Extract the (X, Y) coordinate from the center of the cell holding the provided text.  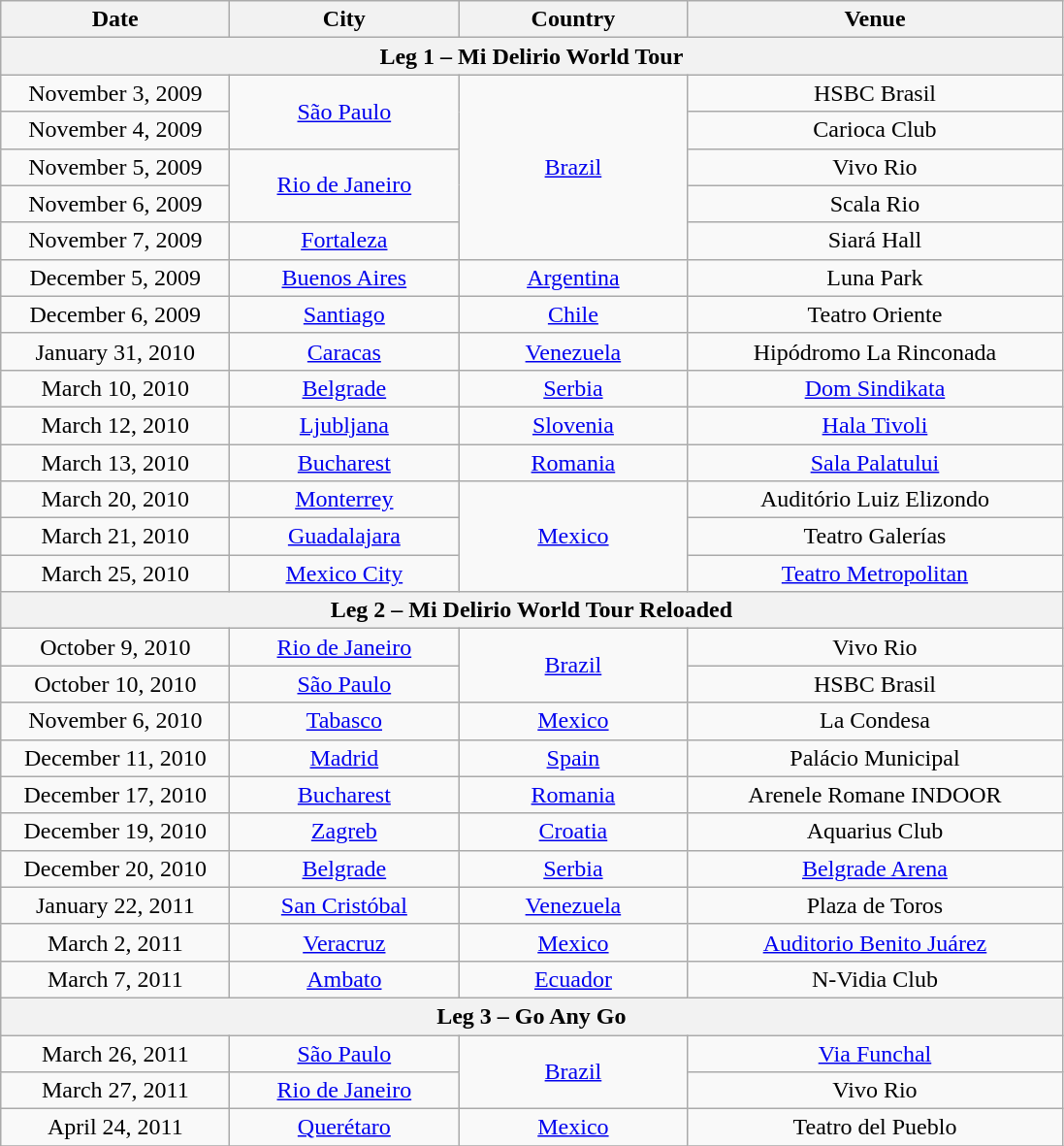
March 13, 2010 (115, 463)
November 4, 2009 (115, 130)
Sala Palatului (875, 463)
Veracruz (344, 942)
March 27, 2011 (115, 1091)
City (344, 19)
January 22, 2011 (115, 905)
November 6, 2010 (115, 721)
Palácio Municipal (875, 758)
Teatro Galerías (875, 537)
Croatia (573, 832)
Country (573, 19)
Auditorio Benito Juárez (875, 942)
Chile (573, 314)
Ljubljana (344, 425)
Querétaro (344, 1128)
March 2, 2011 (115, 942)
Zagreb (344, 832)
March 26, 2011 (115, 1053)
March 7, 2011 (115, 979)
Hala Tivoli (875, 425)
March 21, 2010 (115, 537)
La Condesa (875, 721)
Guadalajara (344, 537)
March 12, 2010 (115, 425)
Plaza de Toros (875, 905)
December 5, 2009 (115, 278)
Fortaleza (344, 241)
Tabasco (344, 721)
October 9, 2010 (115, 647)
March 20, 2010 (115, 500)
Venue (875, 19)
November 6, 2009 (115, 204)
Argentina (573, 278)
March 10, 2010 (115, 388)
October 10, 2010 (115, 684)
Auditório Luiz Elizondo (875, 500)
Dom Sindikata (875, 388)
Scala Rio (875, 204)
March 25, 2010 (115, 573)
April 24, 2011 (115, 1128)
Hipódromo La Rinconada (875, 351)
December 11, 2010 (115, 758)
December 6, 2009 (115, 314)
Leg 1 – Mi Delirio World Tour (532, 56)
Ecuador (573, 979)
Slovenia (573, 425)
Leg 2 – Mi Delirio World Tour Reloaded (532, 610)
December 19, 2010 (115, 832)
November 3, 2009 (115, 93)
Teatro Oriente (875, 314)
Via Funchal (875, 1053)
Santiago (344, 314)
Belgrade Arena (875, 868)
Buenos Aires (344, 278)
Teatro del Pueblo (875, 1128)
Arenele Romane INDOOR (875, 795)
Aquarius Club (875, 832)
December 20, 2010 (115, 868)
December 17, 2010 (115, 795)
Mexico City (344, 573)
Siará Hall (875, 241)
Monterrey (344, 500)
Caracas (344, 351)
Date (115, 19)
Madrid (344, 758)
November 7, 2009 (115, 241)
Ambato (344, 979)
Carioca Club (875, 130)
Teatro Metropolitan (875, 573)
N-Vidia Club (875, 979)
November 5, 2009 (115, 167)
Spain (573, 758)
January 31, 2010 (115, 351)
Leg 3 – Go Any Go (532, 1016)
Luna Park (875, 278)
San Cristóbal (344, 905)
